Provide the [X, Y] coordinate of the cell's center where the given text is located.  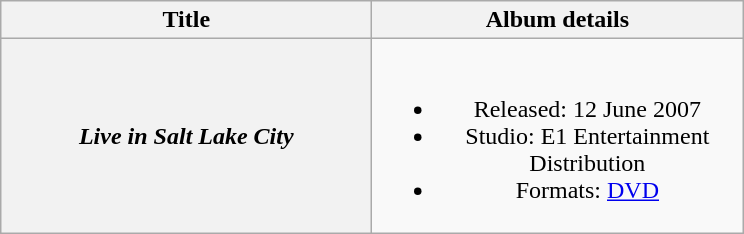
Title [186, 20]
Album details [558, 20]
Released: 12 June 2007Studio: E1 Entertainment DistributionFormats: DVD [558, 136]
Live in Salt Lake City [186, 136]
